From the cell containing the given text, extract its center point as (X, Y) coordinate. 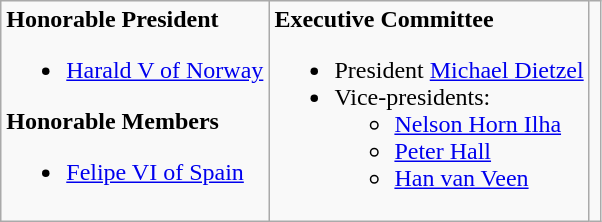
Executive CommitteePresident Michael DietzelVice-presidents: Nelson Horn Ilha Peter Hall Han van Veen (429, 112)
Honorable President Harald V of NorwayHonorable Members Felipe VI of Spain (135, 112)
